Capture the cell that displays the provided text and extract its [X, Y] central coordinate. 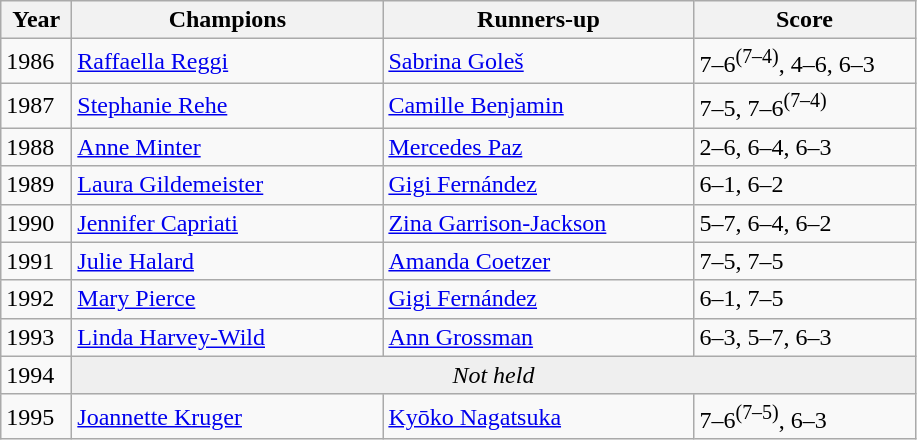
Runners-up [538, 20]
Year [36, 20]
7–5, 7–5 [804, 261]
Not held [494, 375]
Amanda Coetzer [538, 261]
7–6(7–5), 6–3 [804, 416]
1995 [36, 416]
1986 [36, 62]
Mary Pierce [228, 299]
Anne Minter [228, 147]
Stephanie Rehe [228, 106]
Score [804, 20]
Linda Harvey-Wild [228, 337]
7–6(7–4), 4–6, 6–3 [804, 62]
6–3, 5–7, 6–3 [804, 337]
1990 [36, 223]
Raffaella Reggi [228, 62]
Camille Benjamin [538, 106]
Mercedes Paz [538, 147]
1993 [36, 337]
Champions [228, 20]
6–1, 7–5 [804, 299]
Sabrina Goleš [538, 62]
Kyōko Nagatsuka [538, 416]
5–7, 6–4, 6–2 [804, 223]
1987 [36, 106]
2–6, 6–4, 6–3 [804, 147]
Zina Garrison-Jackson [538, 223]
1989 [36, 185]
1994 [36, 375]
1992 [36, 299]
Joannette Kruger [228, 416]
Laura Gildemeister [228, 185]
6–1, 6–2 [804, 185]
Ann Grossman [538, 337]
1988 [36, 147]
7–5, 7–6(7–4) [804, 106]
1991 [36, 261]
Jennifer Capriati [228, 223]
Julie Halard [228, 261]
